Provide the (x, y) coordinate of the cell's center where the given text is located.  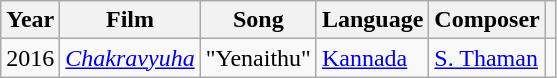
Song (258, 20)
Film (130, 20)
Chakravyuha (130, 58)
Year (30, 20)
"Yenaithu" (258, 58)
Composer (487, 20)
Language (372, 20)
2016 (30, 58)
S. Thaman (487, 58)
Kannada (372, 58)
